Determine the [x, y] coordinate at the center of the cell enclosing the given text.  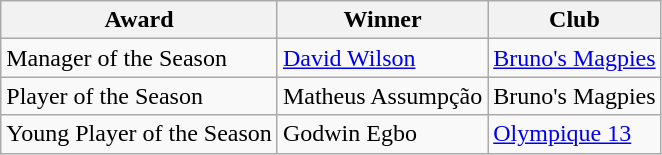
Manager of the Season [140, 58]
Award [140, 20]
Player of the Season [140, 96]
David Wilson [382, 58]
Young Player of the Season [140, 134]
Olympique 13 [574, 134]
Winner [382, 20]
Godwin Egbo [382, 134]
Matheus Assumpção [382, 96]
Club [574, 20]
